Search for the cell housing the specified text and yield its [x, y] center coordinate. 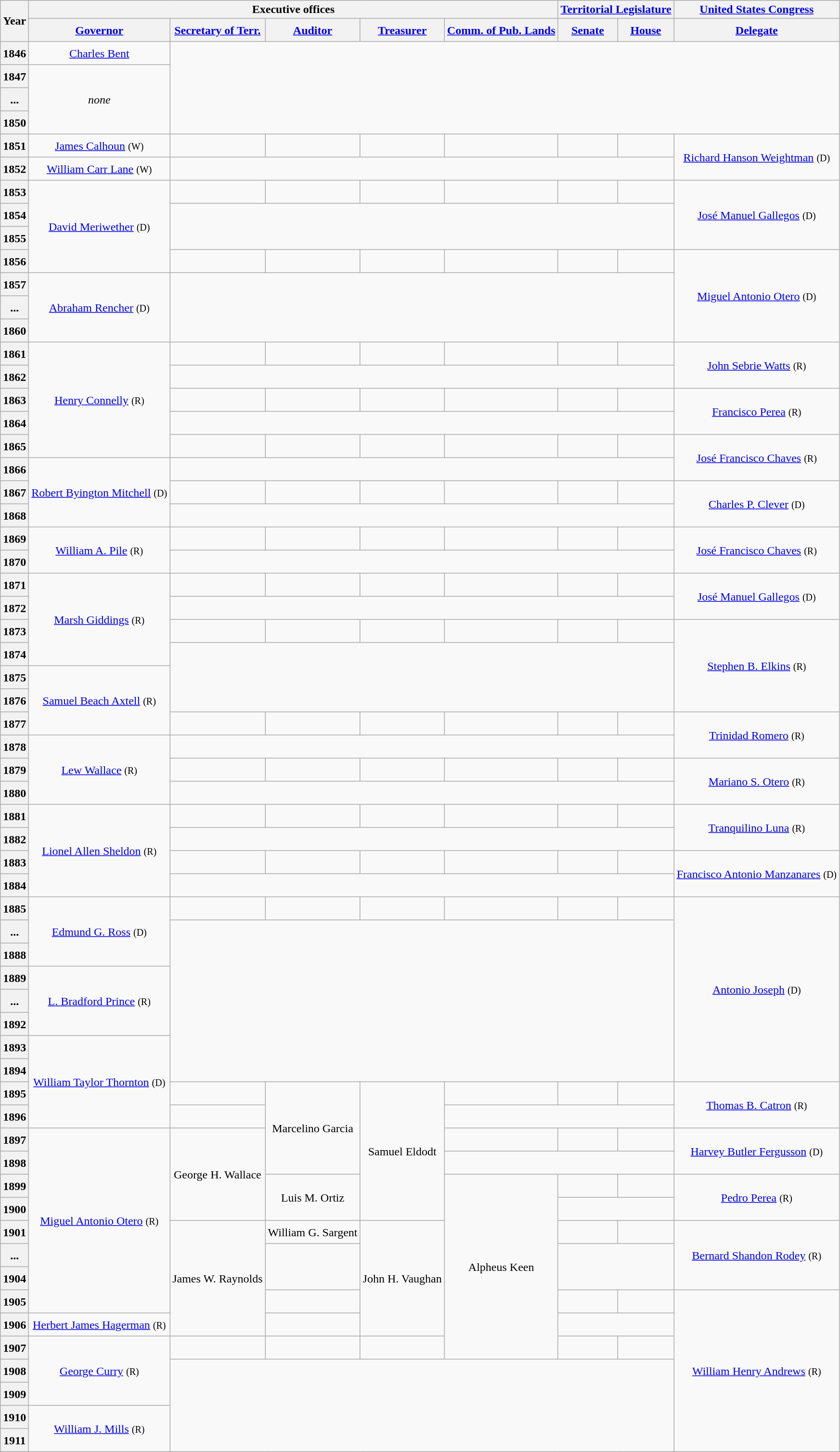
Alpheus Keen [501, 1267]
1850 [14, 123]
1909 [14, 1394]
1882 [14, 839]
1861 [14, 354]
William A. Pile (R) [99, 550]
Trinidad Romero (R) [757, 735]
1866 [14, 470]
Luis M. Ortiz [313, 1198]
Comm. of Pub. Lands [501, 30]
1873 [14, 631]
Bernard Shandon Rodey (R) [757, 1256]
1899 [14, 1186]
1910 [14, 1417]
Territorial Legislature [616, 10]
1856 [14, 262]
Treasurer [402, 30]
1898 [14, 1163]
Marcelino Garcia [313, 1128]
John Sebrie Watts (R) [757, 366]
Senate [588, 30]
1862 [14, 377]
1854 [14, 215]
1846 [14, 53]
1855 [14, 238]
William J. Mills (R) [99, 1429]
1863 [14, 400]
1904 [14, 1279]
1900 [14, 1209]
Miguel Antonio Otero (R) [99, 1221]
William Carr Lane (W) [99, 169]
1852 [14, 169]
1853 [14, 192]
Charles P. Clever (D) [757, 504]
John H. Vaughan [402, 1279]
William Henry Andrews (R) [757, 1371]
Abraham Rencher (D) [99, 308]
1880 [14, 793]
Executive offices [294, 10]
1905 [14, 1302]
1864 [14, 423]
1885 [14, 909]
1865 [14, 446]
1894 [14, 1071]
Pedro Perea (R) [757, 1198]
Lew Wallace (R) [99, 770]
1892 [14, 1024]
Stephen B. Elkins (R) [757, 666]
1875 [14, 678]
L. Bradford Prince (R) [99, 1001]
Miguel Antonio Otero (D) [757, 296]
1857 [14, 285]
Mariano S. Otero (R) [757, 782]
James W. Raynolds [218, 1279]
Marsh Giddings (R) [99, 620]
Edmund G. Ross (D) [99, 932]
1879 [14, 770]
Samuel Eldodt [402, 1151]
Tranquilino Luna (R) [757, 828]
1868 [14, 516]
Year [14, 21]
David Meriwether (D) [99, 227]
William G. Sargent [313, 1232]
1907 [14, 1348]
1867 [14, 493]
George H. Wallace [218, 1175]
Antonio Joseph (D) [757, 990]
1901 [14, 1232]
1888 [14, 955]
Henry Connelly (R) [99, 400]
1851 [14, 146]
Herbert James Hagerman (R) [99, 1325]
House [646, 30]
1870 [14, 562]
1878 [14, 747]
Samuel Beach Axtell (R) [99, 701]
1860 [14, 331]
Francisco Perea (R) [757, 412]
1911 [14, 1440]
Governor [99, 30]
1883 [14, 863]
Thomas B. Catron (R) [757, 1105]
1895 [14, 1094]
Secretary of Terr. [218, 30]
1874 [14, 654]
none [99, 100]
James Calhoun (W) [99, 146]
Richard Hanson Weightman (D) [757, 157]
1897 [14, 1140]
1847 [14, 77]
1893 [14, 1047]
1889 [14, 978]
1896 [14, 1117]
Harvey Butler Fergusson (D) [757, 1151]
1884 [14, 886]
1881 [14, 816]
1876 [14, 701]
1908 [14, 1371]
Charles Bent [99, 53]
United States Congress [757, 10]
1877 [14, 724]
William Taylor Thornton (D) [99, 1082]
1872 [14, 608]
Auditor [313, 30]
Delegate [757, 30]
1871 [14, 585]
1869 [14, 539]
Robert Byington Mitchell (D) [99, 493]
Lionel Allen Sheldon (R) [99, 851]
Francisco Antonio Manzanares (D) [757, 874]
1906 [14, 1325]
George Curry (R) [99, 1371]
